Return the [x, y] coordinate for the center point of the cell that contains the specified text.  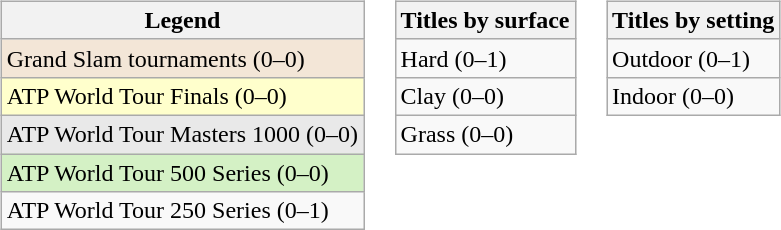
ATP World Tour 250 Series (0–1) [182, 211]
Grass (0–0) [485, 134]
Titles by surface [485, 20]
Hard (0–1) [485, 58]
Titles by setting [694, 20]
Indoor (0–0) [694, 96]
ATP World Tour Masters 1000 (0–0) [182, 134]
Clay (0–0) [485, 96]
Legend [182, 20]
Grand Slam tournaments (0–0) [182, 58]
ATP World Tour Finals (0–0) [182, 96]
Outdoor (0–1) [694, 58]
ATP World Tour 500 Series (0–0) [182, 173]
